From the cell containing the given text, extract its center point as [X, Y] coordinate. 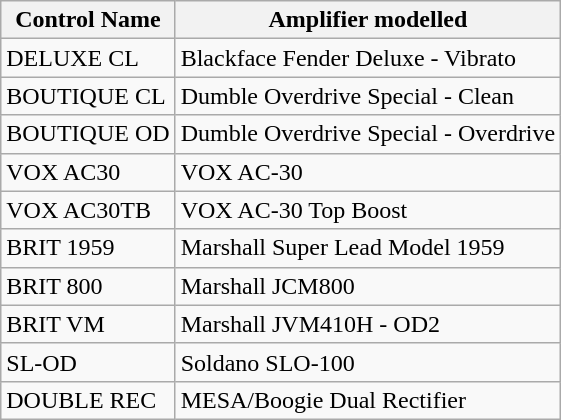
DOUBLE REC [88, 400]
Marshall JCM800 [368, 286]
BRIT 1959 [88, 248]
VOX AC-30 [368, 172]
Blackface Fender Deluxe - Vibrato [368, 58]
SL-OD [88, 362]
Marshall Super Lead Model 1959 [368, 248]
Dumble Overdrive Special - Overdrive [368, 134]
BOUTIQUE OD [88, 134]
Marshall JVM410H - OD2 [368, 324]
DELUXE CL [88, 58]
VOX AC30TB [88, 210]
MESA/Boogie Dual Rectifier [368, 400]
VOX AC-30 Top Boost [368, 210]
VOX AC30 [88, 172]
BOUTIQUE CL [88, 96]
BRIT VM [88, 324]
Amplifier modelled [368, 20]
Soldano SLO-100 [368, 362]
BRIT 800 [88, 286]
Dumble Overdrive Special - Clean [368, 96]
Control Name [88, 20]
